Scan for the cell matching the given text and deliver its [x, y] coordinate at center. 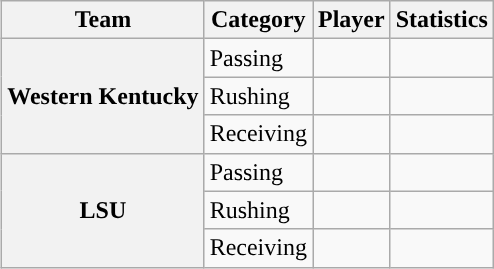
Team [103, 20]
Western Kentucky [103, 96]
Statistics [442, 20]
Category [258, 20]
Player [351, 20]
LSU [103, 210]
